Capture the cell that displays the provided text and extract its (X, Y) central coordinate. 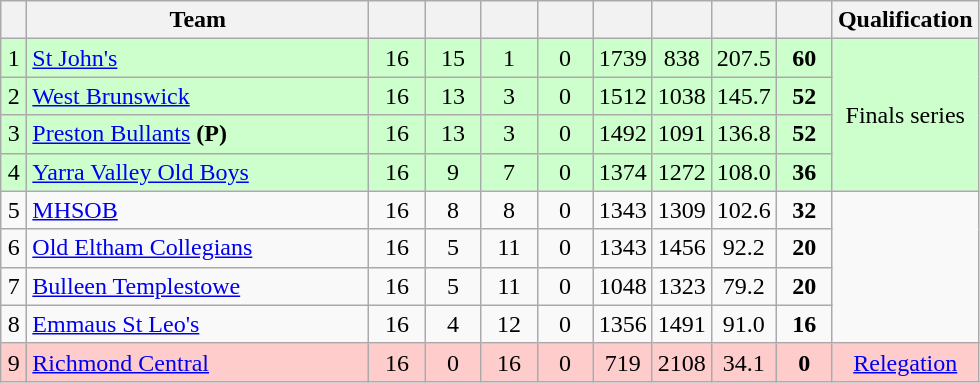
St John's (198, 58)
1091 (682, 134)
1512 (622, 96)
6 (14, 248)
1048 (622, 286)
1739 (622, 58)
Relegation (905, 362)
207.5 (744, 58)
145.7 (744, 96)
60 (804, 58)
1492 (622, 134)
MHSOB (198, 210)
92.2 (744, 248)
Yarra Valley Old Boys (198, 172)
136.8 (744, 134)
1491 (682, 324)
79.2 (744, 286)
Finals series (905, 115)
1323 (682, 286)
838 (682, 58)
Old Eltham Collegians (198, 248)
1356 (622, 324)
719 (622, 362)
108.0 (744, 172)
32 (804, 210)
36 (804, 172)
2 (14, 96)
2108 (682, 362)
102.6 (744, 210)
12 (509, 324)
34.1 (744, 362)
West Brunswick (198, 96)
91.0 (744, 324)
15 (453, 58)
Richmond Central (198, 362)
Qualification (905, 20)
1309 (682, 210)
Preston Bullants (P) (198, 134)
1272 (682, 172)
Bulleen Templestowe (198, 286)
1038 (682, 96)
1456 (682, 248)
Team (198, 20)
Emmaus St Leo's (198, 324)
1374 (622, 172)
